Search for the cell housing the specified text and yield its (X, Y) center coordinate. 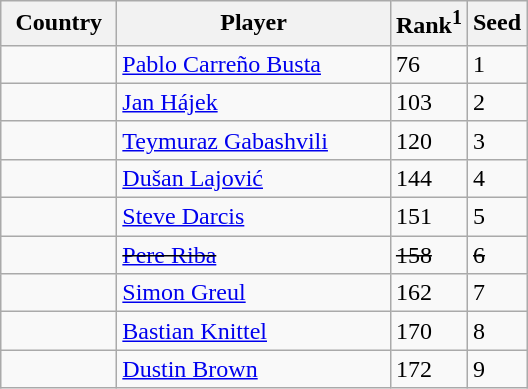
162 (428, 293)
Country (59, 24)
76 (428, 64)
103 (428, 102)
144 (428, 178)
Bastian Knittel (254, 331)
Seed (496, 24)
Dustin Brown (254, 369)
Steve Darcis (254, 217)
172 (428, 369)
Jan Hájek (254, 102)
Teymuraz Gabashvili (254, 140)
5 (496, 217)
Rank1 (428, 24)
2 (496, 102)
151 (428, 217)
8 (496, 331)
170 (428, 331)
4 (496, 178)
1 (496, 64)
Pere Riba (254, 255)
9 (496, 369)
6 (496, 255)
Player (254, 24)
7 (496, 293)
3 (496, 140)
Simon Greul (254, 293)
120 (428, 140)
Pablo Carreño Busta (254, 64)
Dušan Lajović (254, 178)
158 (428, 255)
